Determine the (x, y) coordinate at the center of the cell enclosing the given text.  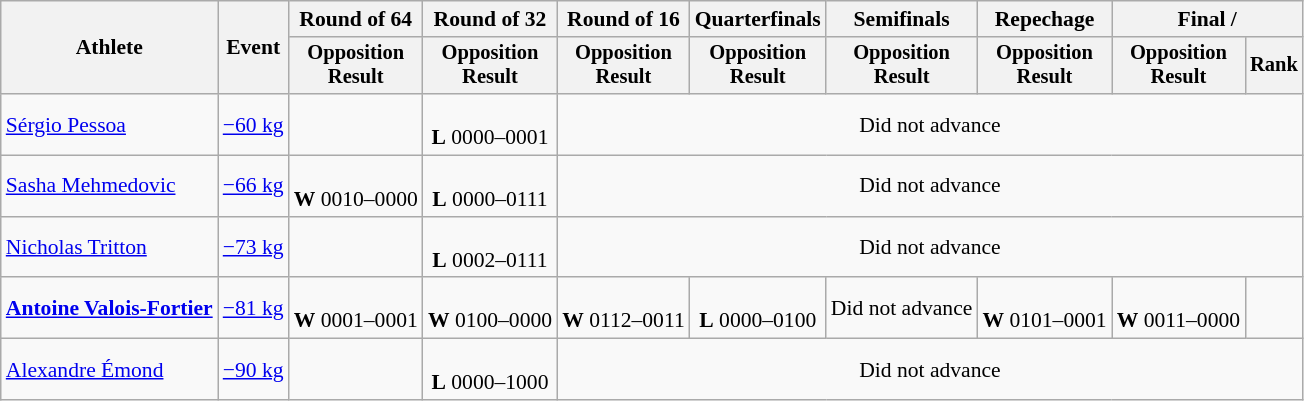
Round of 32 (490, 19)
−90 kg (254, 370)
Antoine Valois-Fortier (110, 308)
Semifinals (902, 19)
W 0101–0001 (1044, 308)
Rank (1274, 66)
W 0011–0000 (1178, 308)
Quarterfinals (758, 19)
Sérgio Pessoa (110, 124)
W 0010–0000 (356, 186)
Sasha Mehmedovic (110, 186)
−60 kg (254, 124)
W 0001–0001 (356, 308)
L 0002–0111 (490, 248)
Round of 16 (624, 19)
L 0000–0001 (490, 124)
Nicholas Tritton (110, 248)
Final / (1208, 19)
−66 kg (254, 186)
−81 kg (254, 308)
L 0000–1000 (490, 370)
W 0112–0011 (624, 308)
Event (254, 48)
−73 kg (254, 248)
L 0000–0100 (758, 308)
W 0100–0000 (490, 308)
Athlete (110, 48)
Repechage (1044, 19)
L 0000–0111 (490, 186)
Round of 64 (356, 19)
Alexandre Émond (110, 370)
